Capture the cell that displays the provided text and extract its [x, y] central coordinate. 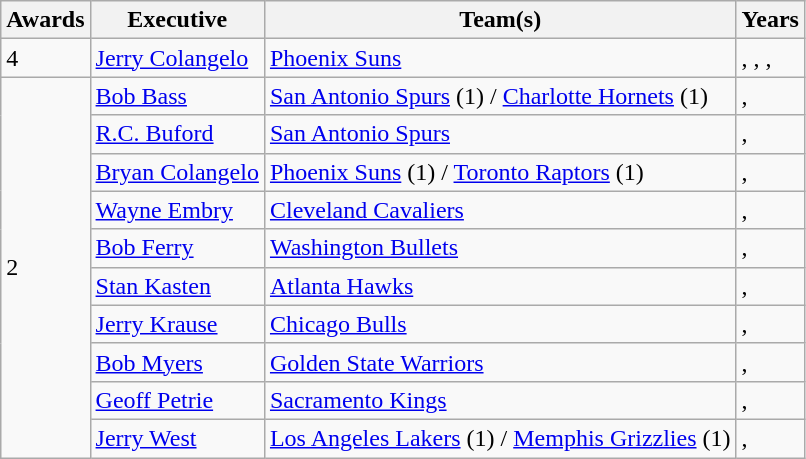
Bob Bass [177, 96]
Jerry Colangelo [177, 58]
Phoenix Suns [500, 58]
Stan Kasten [177, 286]
Bob Ferry [177, 248]
Golden State Warriors [500, 362]
Chicago Bulls [500, 324]
Executive [177, 20]
Jerry Krause [177, 324]
Atlanta Hawks [500, 286]
Bob Myers [177, 362]
Team(s) [500, 20]
Los Angeles Lakers (1) / Memphis Grizzlies (1) [500, 438]
Bryan Colangelo [177, 172]
4 [46, 58]
, , , [770, 58]
Jerry West [177, 438]
Phoenix Suns (1) / Toronto Raptors (1) [500, 172]
Washington Bullets [500, 248]
R.C. Buford [177, 134]
Sacramento Kings [500, 400]
San Antonio Spurs (1) / Charlotte Hornets (1) [500, 96]
Cleveland Cavaliers [500, 210]
2 [46, 268]
Geoff Petrie [177, 400]
Awards [46, 20]
Wayne Embry [177, 210]
San Antonio Spurs [500, 134]
Years [770, 20]
